For the text-containing cell, return its midpoint in [X, Y] coordinate format. 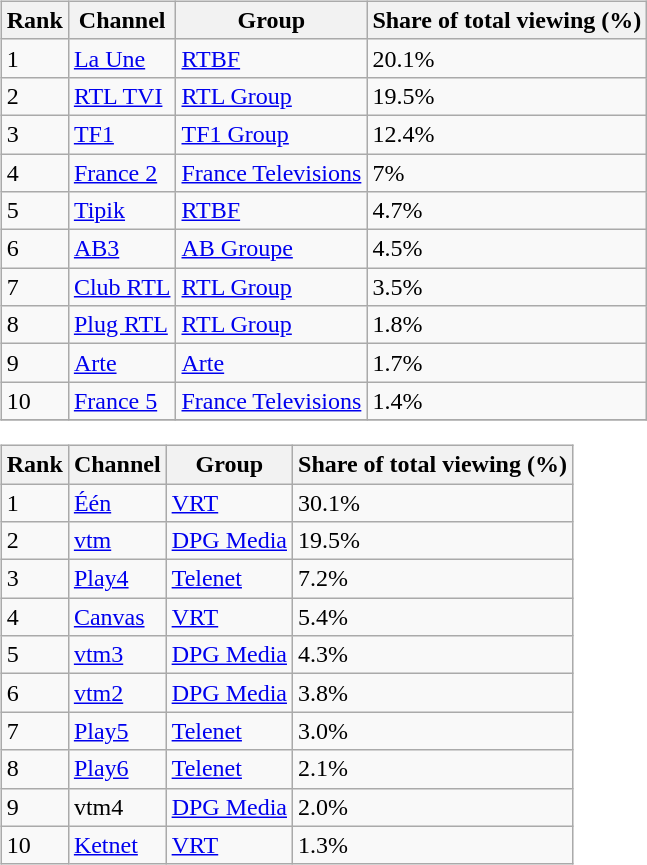
vtm [117, 541]
vtm3 [117, 655]
vtm4 [117, 807]
Tipik [122, 211]
TF1 [122, 134]
3.5% [507, 287]
20.1% [507, 58]
RTL TVI [122, 96]
TF1 Group [272, 134]
3.8% [433, 693]
La Une [122, 58]
Canvas [117, 617]
vtm2 [117, 693]
3.0% [433, 731]
Één [117, 503]
12.4% [507, 134]
7% [507, 173]
4.7% [507, 211]
France 2 [122, 173]
1.8% [507, 325]
30.1% [433, 503]
1.4% [507, 401]
Play6 [117, 769]
1.3% [433, 845]
AB3 [122, 249]
Club RTL [122, 287]
1.7% [507, 363]
4.3% [433, 655]
2.1% [433, 769]
2.0% [433, 807]
Play4 [117, 579]
AB Groupe [272, 249]
Play5 [117, 731]
5.4% [433, 617]
Plug RTL [122, 325]
4.5% [507, 249]
France 5 [122, 401]
7.2% [433, 579]
Ketnet [117, 845]
